Search for the cell housing the specified text and yield its [X, Y] center coordinate. 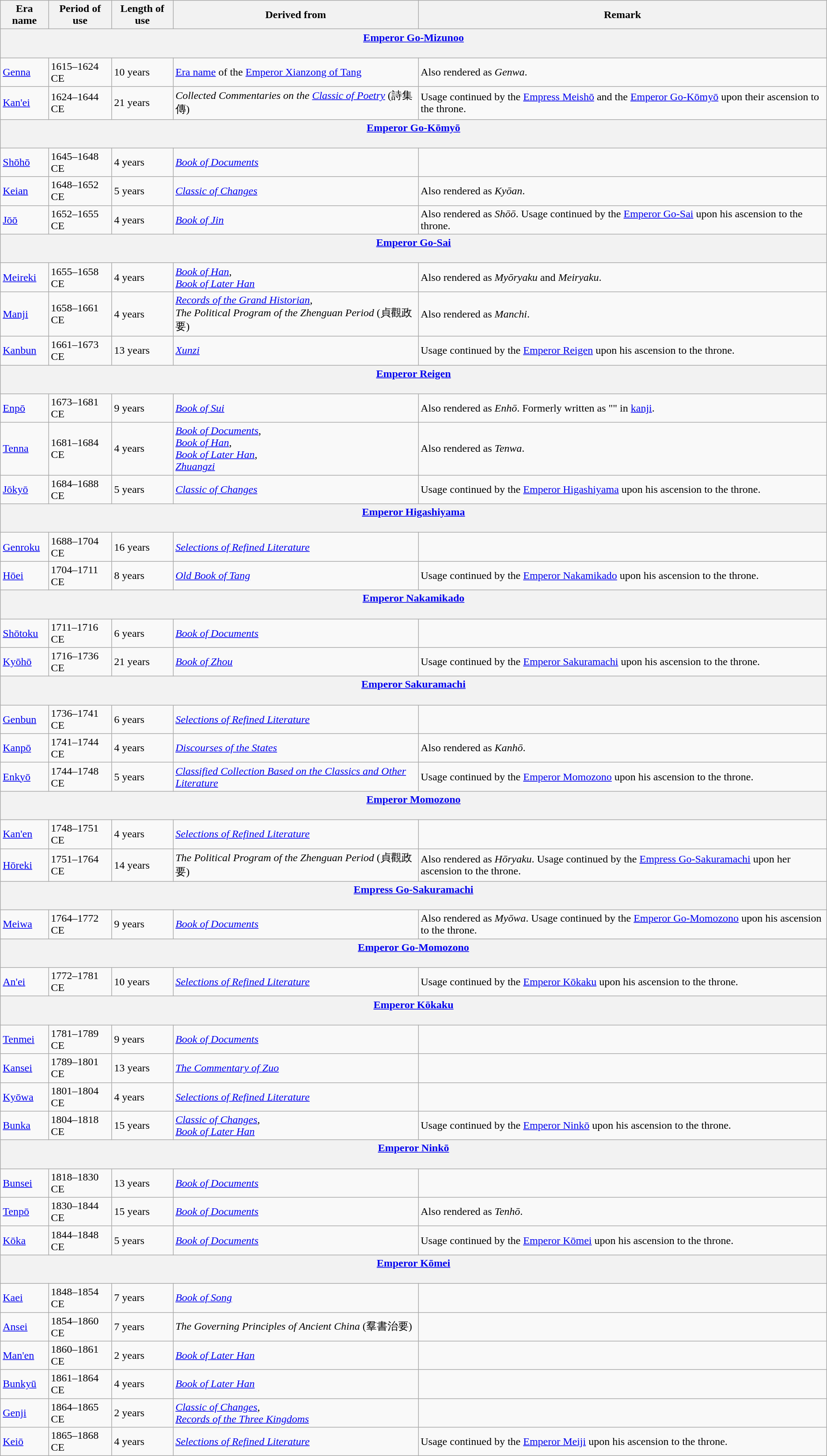
The Commentary of Zuo [296, 1068]
Hōei [25, 576]
1772–1781 CE [80, 982]
Book of Song [296, 1297]
The Political Program of the Zhenguan Period (貞觀政要) [296, 865]
Manji [25, 314]
Usage continued by the Emperor Momozono upon his ascension to the throne. [622, 776]
1854–1860 CE [80, 1327]
Derived from [296, 15]
1736–1741 CE [80, 719]
Also rendered as Myōwa. Usage continued by the Emperor Go-Momozono upon his ascension to the throne. [622, 925]
Kyōhō [25, 662]
Also rendered as Tenwa. [622, 449]
Classic of Changes,Book of Later Han [296, 1125]
Also rendered as Hōryaku. Usage continued by the Empress Go-Sakuramachi upon her ascension to the throne. [622, 865]
1655–1658 CE [80, 277]
Tenmei [25, 1040]
Also rendered as Kyōan. [622, 191]
Meireki [25, 277]
Emperor Go-Sai [413, 248]
Shōhō [25, 163]
16 years [142, 547]
1744–1748 CE [80, 776]
1645–1648 CE [80, 163]
Bunka [25, 1125]
Usage continued by the Emperor Ninkō upon his ascension to the throne. [622, 1125]
1711–1716 CE [80, 633]
1781–1789 CE [80, 1040]
Genbun [25, 719]
1673–1681 CE [80, 408]
Collected Commentaries on the Classic of Poetry (詩集傳) [296, 103]
1844–1848 CE [80, 1240]
Period of use [80, 15]
1860–1861 CE [80, 1356]
14 years [142, 865]
Also rendered as Enhō. Formerly written as "" in kanji. [622, 408]
Usage continued by the Emperor Kōmei upon his ascension to the throne. [622, 1240]
Book of Han,Book of Later Han [296, 277]
1648–1652 CE [80, 191]
Also rendered as Tenhō. [622, 1212]
Records of the Grand Historian,The Political Program of the Zhenguan Period (貞觀政要) [296, 314]
1704–1711 CE [80, 576]
Emperor Higashiyama [413, 518]
Also rendered as Kanhō. [622, 748]
1830–1844 CE [80, 1212]
1818–1830 CE [80, 1183]
Classified Collection Based on the Classics and Other Literature [296, 776]
1748–1751 CE [80, 834]
1789–1801 CE [80, 1068]
1661–1673 CE [80, 351]
Tenpō [25, 1212]
Emperor Kōmei [413, 1269]
Emperor Momozono [413, 806]
Jōō [25, 220]
Genna [25, 72]
1751–1764 CE [80, 865]
Book of Sui [296, 408]
Emperor Reigen [413, 379]
Discourses of the States [296, 748]
1716–1736 CE [80, 662]
Book of Documents,Book of Han,Book of Later Han,Zhuangzi [296, 449]
Emperor Go-Momozono [413, 953]
Era name [25, 15]
1848–1854 CE [80, 1297]
1804–1818 CE [80, 1125]
Xunzi [296, 351]
1684–1688 CE [80, 489]
Emperor Sakuramachi [413, 691]
Kanbun [25, 351]
1801–1804 CE [80, 1097]
Usage continued by the Emperor Meiji upon his ascension to the throne. [622, 1441]
Remark [622, 15]
Emperor Go-Kōmyō [413, 133]
Keiō [25, 1441]
1861–1864 CE [80, 1384]
1864–1865 CE [80, 1413]
1741–1744 CE [80, 748]
8 years [142, 576]
Book of Zhou [296, 662]
Man'en [25, 1356]
Also rendered as Manchi. [622, 314]
Usage continued by the Emperor Reigen upon his ascension to the throne. [622, 351]
Keian [25, 191]
1658–1661 CE [80, 314]
Bunkyū [25, 1384]
Emperor Kōkaku [413, 1010]
1865–1868 CE [80, 1441]
Usage continued by the Emperor Kōkaku upon his ascension to the throne. [622, 982]
Book of Jin [296, 220]
Era name of the Emperor Xianzong of Tang [296, 72]
1624–1644 CE [80, 103]
Genji [25, 1413]
Kyōwa [25, 1097]
1681–1684 CE [80, 449]
Kansei [25, 1068]
Also rendered as Shōō. Usage continued by the Emperor Go-Sai upon his ascension to the throne. [622, 220]
Kan'en [25, 834]
An'ei [25, 982]
Length of use [142, 15]
Usage continued by the Emperor Nakamikado upon his ascension to the throne. [622, 576]
Jōkyō [25, 489]
Meiwa [25, 925]
Also rendered as Myōryaku and Meiryaku. [622, 277]
Hōreki [25, 865]
1688–1704 CE [80, 547]
1764–1772 CE [80, 925]
Emperor Nakamikado [413, 604]
Usage continued by the Emperor Higashiyama upon his ascension to the throne. [622, 489]
Ansei [25, 1327]
The Governing Principles of Ancient China (羣書治要) [296, 1327]
Kan'ei [25, 103]
Bunsei [25, 1183]
Enpō [25, 408]
Enkyō [25, 776]
Empress Go-Sakuramachi [413, 896]
Usage continued by the Emperor Sakuramachi upon his ascension to the throne. [622, 662]
Kaei [25, 1297]
Tenna [25, 449]
1615–1624 CE [80, 72]
Genroku [25, 547]
Kōka [25, 1240]
Shōtoku [25, 633]
Usage continued by the Empress Meishō and the Emperor Go-Kōmyō upon their ascension to the throne. [622, 103]
Old Book of Tang [296, 576]
1652–1655 CE [80, 220]
Emperor Go-Mizunoo [413, 43]
Kanpō [25, 748]
Emperor Ninkō [413, 1154]
Classic of Changes,Records of the Three Kingdoms [296, 1413]
Also rendered as Genwa. [622, 72]
